Return the (X, Y) coordinate for the center point of the cell that contains the specified text.  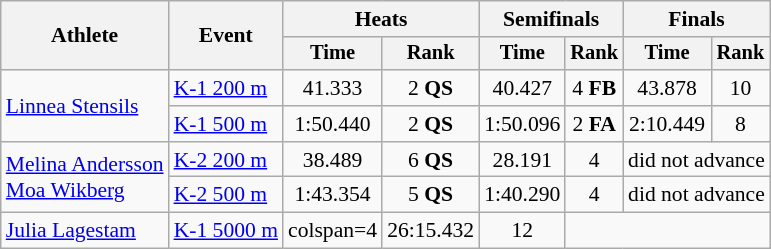
1:50.440 (332, 124)
12 (522, 231)
10 (740, 88)
5 QS (430, 195)
2:10.449 (667, 124)
26:15.432 (430, 231)
Linnea Stensils (85, 106)
K-1 500 m (226, 124)
6 QS (430, 160)
K-1 200 m (226, 88)
Athlete (85, 36)
1:50.096 (522, 124)
K-2 500 m (226, 195)
40.427 (522, 88)
1:40.290 (522, 195)
38.489 (332, 160)
Julia Lagestam (85, 231)
8 (740, 124)
K-1 5000 m (226, 231)
Semifinals (551, 19)
Melina AnderssonMoa Wikberg (85, 178)
1:43.354 (332, 195)
Event (226, 36)
Heats (381, 19)
28.191 (522, 160)
K-2 200 m (226, 160)
Finals (696, 19)
41.333 (332, 88)
colspan=4 (332, 231)
4 FB (594, 88)
43.878 (667, 88)
2 FA (594, 124)
